Provide the (x, y) coordinate of the cell's center where the given text is located.  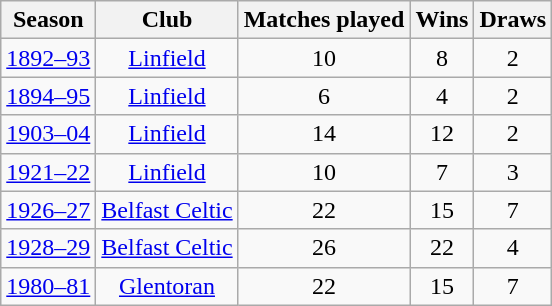
6 (324, 96)
1926–27 (48, 210)
14 (324, 134)
Wins (442, 20)
1921–22 (48, 172)
Glentoran (167, 286)
1980–81 (48, 286)
3 (513, 172)
1894–95 (48, 96)
1903–04 (48, 134)
Club (167, 20)
8 (442, 58)
Draws (513, 20)
Matches played (324, 20)
12 (442, 134)
Season (48, 20)
1928–29 (48, 248)
1892–93 (48, 58)
26 (324, 248)
